Search for the cell housing the specified text and yield its [x, y] center coordinate. 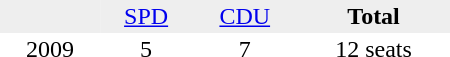
CDU [244, 16]
SPD [146, 16]
Total [374, 16]
